From the cell containing the given text, extract its center point as [x, y] coordinate. 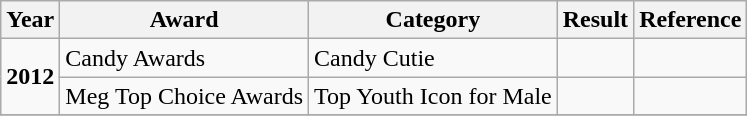
Meg Top Choice Awards [184, 96]
2012 [30, 77]
Result [595, 20]
Year [30, 20]
Candy Cutie [434, 58]
Candy Awards [184, 58]
Award [184, 20]
Category [434, 20]
Reference [690, 20]
Top Youth Icon for Male [434, 96]
